Return the [X, Y] coordinate for the center point of the cell that contains the specified text.  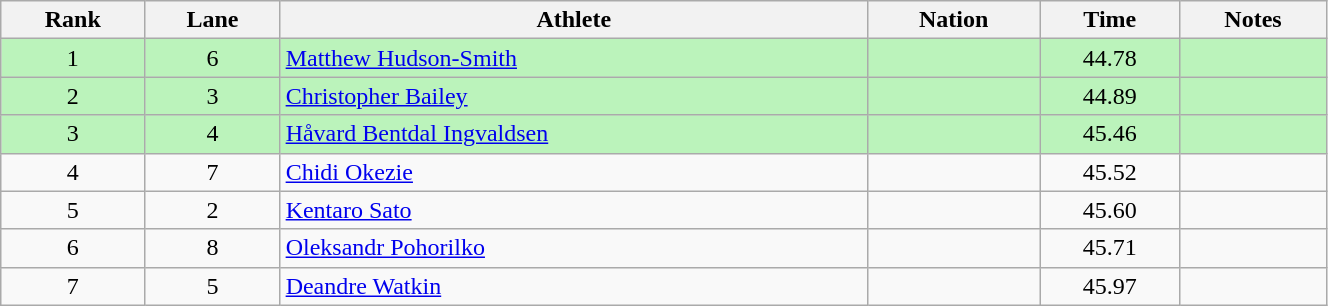
44.89 [1110, 96]
45.60 [1110, 210]
1 [73, 58]
Time [1110, 20]
Håvard Bentdal Ingvaldsen [574, 134]
Athlete [574, 20]
Chidi Okezie [574, 172]
Lane [212, 20]
Deandre Watkin [574, 286]
44.78 [1110, 58]
Oleksandr Pohorilko [574, 248]
Matthew Hudson-Smith [574, 58]
Kentaro Sato [574, 210]
45.97 [1110, 286]
8 [212, 248]
45.46 [1110, 134]
Rank [73, 20]
Notes [1254, 20]
45.71 [1110, 248]
Christopher Bailey [574, 96]
Nation [954, 20]
45.52 [1110, 172]
